Determine the [x, y] coordinate at the center of the cell enclosing the given text.  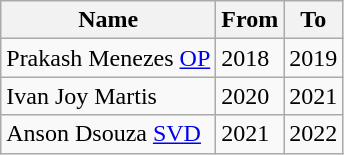
To [314, 20]
2018 [250, 58]
Name [108, 20]
2019 [314, 58]
2020 [250, 96]
2022 [314, 134]
From [250, 20]
Ivan Joy Martis [108, 96]
Prakash Menezes OP [108, 58]
Anson Dsouza SVD [108, 134]
